Search for the cell housing the specified text and yield its (X, Y) center coordinate. 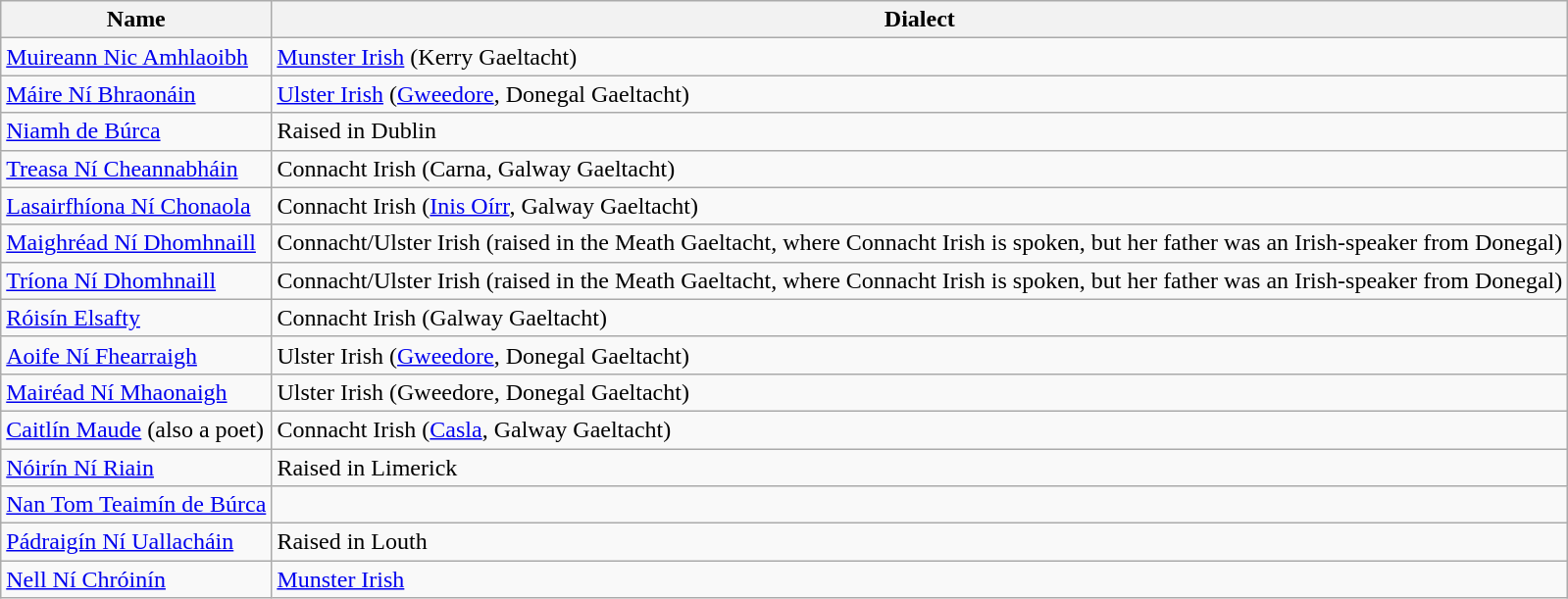
Dialect (920, 20)
Róisín Elsafty (136, 318)
Munster Irish (Kerry Gaeltacht) (920, 57)
Treasa Ní Cheannabháin (136, 169)
Connacht Irish (Casla, Galway Gaeltacht) (920, 429)
Pádraigín Ní Uallacháin (136, 542)
Raised in Dublin (920, 131)
Maighréad Ní Dhomhnaill (136, 243)
Name (136, 20)
Tríona Ní Dhomhnaill (136, 280)
Raised in Louth (920, 542)
Munster Irish (920, 579)
Aoife Ní Fhearraigh (136, 355)
Raised in Limerick (920, 468)
Lasairfhíona Ní Chonaola (136, 206)
Nell Ní Chróinín (136, 579)
Muireann Nic Amhlaoibh (136, 57)
Connacht Irish (Carna, Galway Gaeltacht) (920, 169)
Mairéad Ní Mhaonaigh (136, 392)
Connacht Irish (Inis Oírr, Galway Gaeltacht) (920, 206)
Nóirín Ní Riain (136, 468)
Niamh de Búrca (136, 131)
Caitlín Maude (also a poet) (136, 429)
Máire Ní Bhraonáin (136, 94)
Connacht Irish (Galway Gaeltacht) (920, 318)
Nan Tom Teaimín de Búrca (136, 505)
